Pinpoint the cell where the given text exists, returning its [x, y] midpoint coordinate. 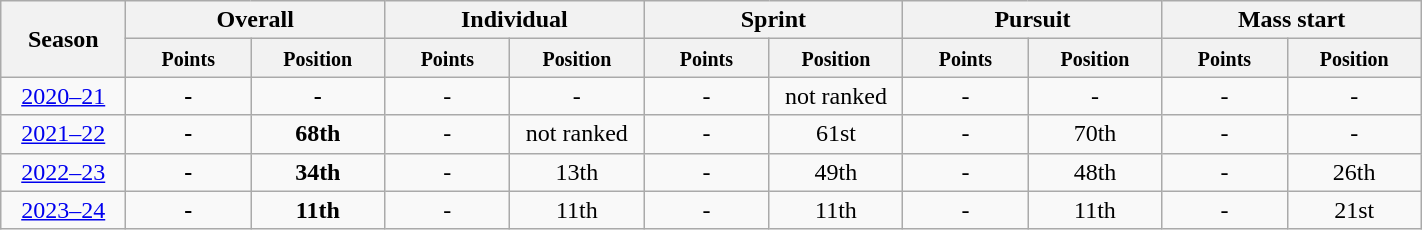
48th [1095, 172]
2022–23 [64, 172]
49th [836, 172]
Overall [256, 20]
Pursuit [1032, 20]
34th [318, 172]
Individual [514, 20]
Mass start [1292, 20]
2020–21 [64, 96]
68th [318, 134]
70th [1095, 134]
21st [1354, 210]
Season [64, 39]
Sprint [774, 20]
13th [577, 172]
2021–22 [64, 134]
2023–24 [64, 210]
61st [836, 134]
26th [1354, 172]
